Locate the cell with the specified text and output its (X, Y) center coordinate. 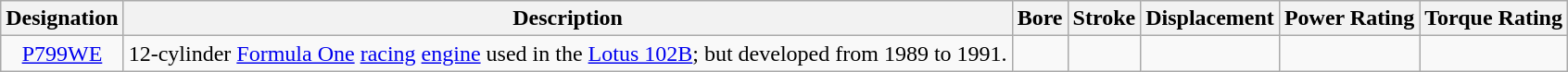
Description (567, 18)
12-cylinder Formula One racing engine used in the Lotus 102B; but developed from 1989 to 1991. (567, 54)
P799WE (62, 54)
Power Rating (1349, 18)
Displacement (1210, 18)
Torque Rating (1494, 18)
Designation (62, 18)
Stroke (1105, 18)
Bore (1040, 18)
